Detect which cell encompasses the target text, then output its [x, y] center coordinate. 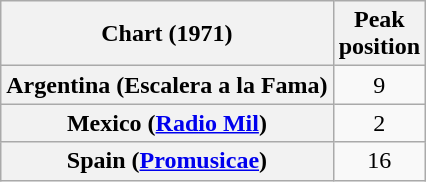
9 [379, 85]
Chart (1971) [167, 34]
Mexico (Radio Mil) [167, 123]
2 [379, 123]
Peakposition [379, 34]
Spain (Promusicae) [167, 161]
16 [379, 161]
Argentina (Escalera a la Fama) [167, 85]
